Search for the cell housing the specified text and yield its (X, Y) center coordinate. 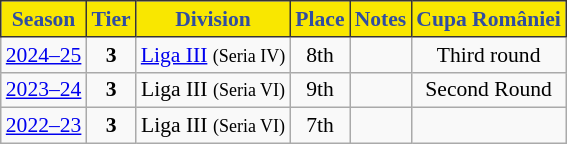
2023–24 (44, 90)
9th (320, 90)
Season (44, 19)
Third round (488, 55)
Tier (110, 19)
7th (320, 126)
Notes (381, 19)
2022–23 (44, 126)
8th (320, 55)
Division (214, 19)
2024–25 (44, 55)
Cupa României (488, 19)
Place (320, 19)
Second Round (488, 90)
Liga III (Seria IV) (214, 55)
